Find where the given text appears and provide that cell's center as (x, y) coordinate. 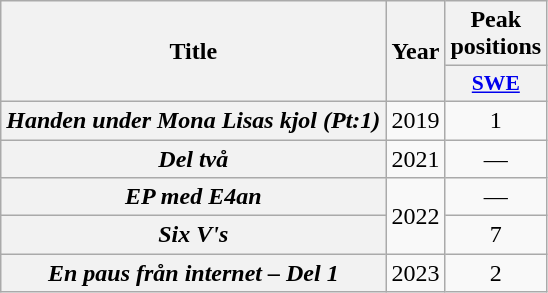
7 (496, 235)
2021 (416, 159)
2019 (416, 120)
Peak positions (496, 34)
2023 (416, 273)
EP med E4an (194, 197)
1 (496, 120)
Handen under Mona Lisas kjol (Pt:1) (194, 120)
SWE (496, 84)
En paus från internet – Del 1 (194, 273)
Six V's (194, 235)
2 (496, 273)
Del två (194, 159)
Title (194, 52)
Year (416, 52)
2022 (416, 216)
